Extract the [x, y] coordinate from the center of the cell holding the provided text.  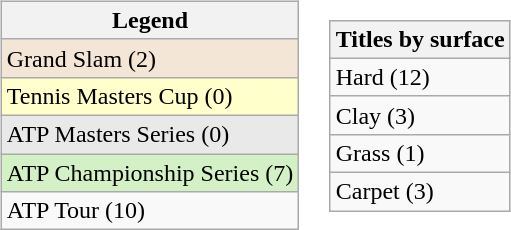
Grass (1) [420, 153]
Grand Slam (2) [150, 58]
ATP Championship Series (7) [150, 173]
Legend [150, 20]
ATP Masters Series (0) [150, 134]
Tennis Masters Cup (0) [150, 96]
Hard (12) [420, 77]
Titles by surface [420, 39]
Carpet (3) [420, 192]
ATP Tour (10) [150, 211]
Clay (3) [420, 115]
